Provide the (x, y) coordinate of the cell's center where the given text is located.  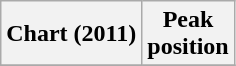
Chart (2011) (72, 34)
Peakposition (188, 34)
